Capture the cell that displays the provided text and extract its (X, Y) central coordinate. 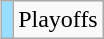
Playoffs (58, 20)
